Output the [X, Y] coordinate of the center of the cell containing the given text.  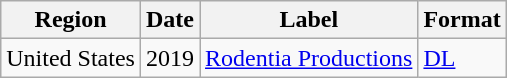
Region [71, 20]
Format [462, 20]
Date [170, 20]
Label [309, 20]
2019 [170, 58]
United States [71, 58]
Rodentia Productions [309, 58]
DL [462, 58]
